Extract the (x, y) coordinate from the center of the cell holding the provided text.  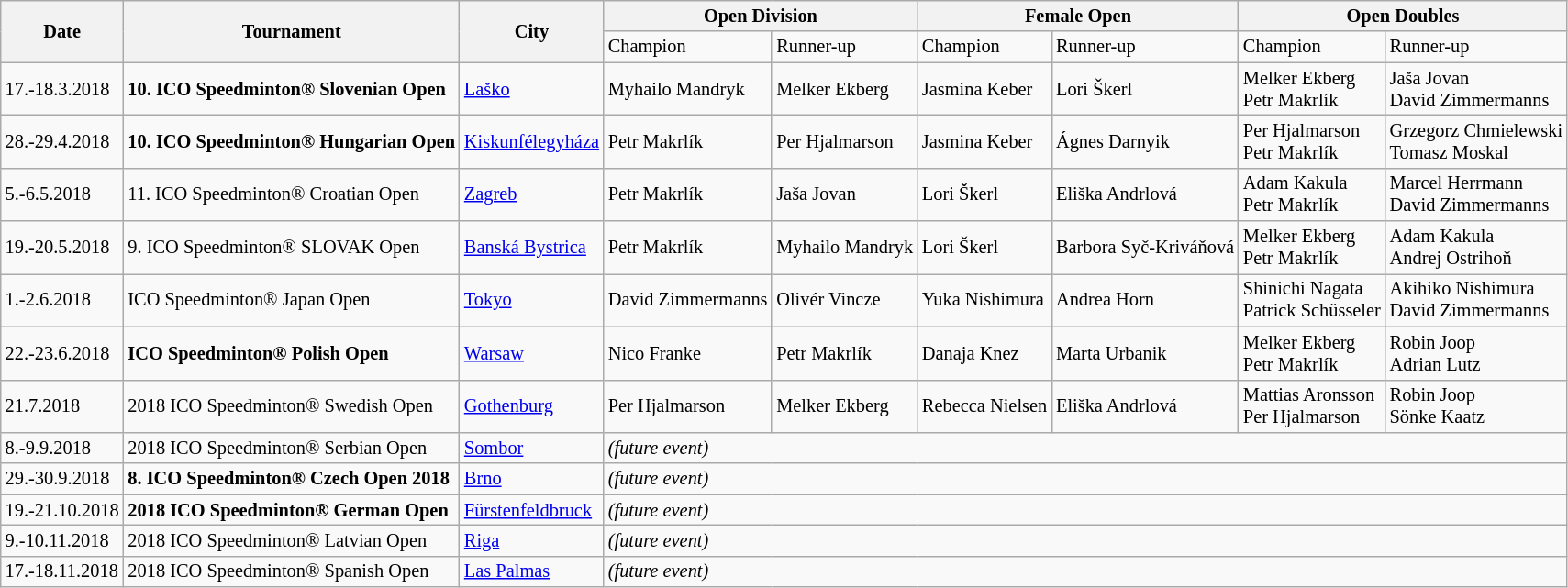
Robin Joop Adrian Lutz (1476, 353)
2018 ICO Speedminton® Serbian Open (292, 448)
9. ICO Speedminton® SLOVAK Open (292, 248)
Danaja Knez (984, 353)
11. ICO Speedminton® Croatian Open (292, 194)
21.7.2018 (62, 406)
9.-10.11.2018 (62, 540)
Date (62, 31)
22.-23.6.2018 (62, 353)
29.-30.9.2018 (62, 479)
Fürstenfeldbruck (532, 510)
ICO Speedminton® Polish Open (292, 353)
Zagreb (532, 194)
David Zimmermanns (688, 300)
17.-18.3.2018 (62, 89)
Adam Kakula Andrej Ostrihoň (1476, 248)
Marcel Herrmann David Zimmermanns (1476, 194)
Barbora Syč-Kriváňová (1145, 248)
Open Doubles (1403, 16)
Jaša Jovan David Zimmermanns (1476, 89)
Olivér Vincze (844, 300)
Robin Joop Sönke Kaatz (1476, 406)
Mattias Aronsson Per Hjalmarson (1312, 406)
10. ICO Speedminton® Hungarian Open (292, 141)
Jaša Jovan (844, 194)
1.-2.6.2018 (62, 300)
Warsaw (532, 353)
City (532, 31)
5.-6.5.2018 (62, 194)
8. ICO Speedminton® Czech Open 2018 (292, 479)
19.-21.10.2018 (62, 510)
Laško (532, 89)
Akihiko Nishimura David Zimmermanns (1476, 300)
Rebecca Nielsen (984, 406)
2018 ICO Speedminton® Latvian Open (292, 540)
2018 ICO Speedminton® Spanish Open (292, 571)
ICO Speedminton® Japan Open (292, 300)
10. ICO Speedminton® Slovenian Open (292, 89)
Marta Urbanik (1145, 353)
Nico Franke (688, 353)
Tokyo (532, 300)
19.-20.5.2018 (62, 248)
Female Open (1078, 16)
Gothenburg (532, 406)
17.-18.11.2018 (62, 571)
Tournament (292, 31)
Yuka Nishimura (984, 300)
Kiskunfélegyháza (532, 141)
8.-9.9.2018 (62, 448)
Grzegorz Chmielewski Tomasz Moskal (1476, 141)
Brno (532, 479)
Shinichi Nagata Patrick Schüsseler (1312, 300)
Adam Kakula Petr Makrlík (1312, 194)
Las Palmas (532, 571)
2018 ICO Speedminton® German Open (292, 510)
Andrea Horn (1145, 300)
Sombor (532, 448)
28.-29.4.2018 (62, 141)
Riga (532, 540)
Banská Bystrica (532, 248)
Ágnes Darnyik (1145, 141)
Open Division (761, 16)
Per Hjalmarson Petr Makrlík (1312, 141)
2018 ICO Speedminton® Swedish Open (292, 406)
